Return [X, Y] of the center of cell containing provided text 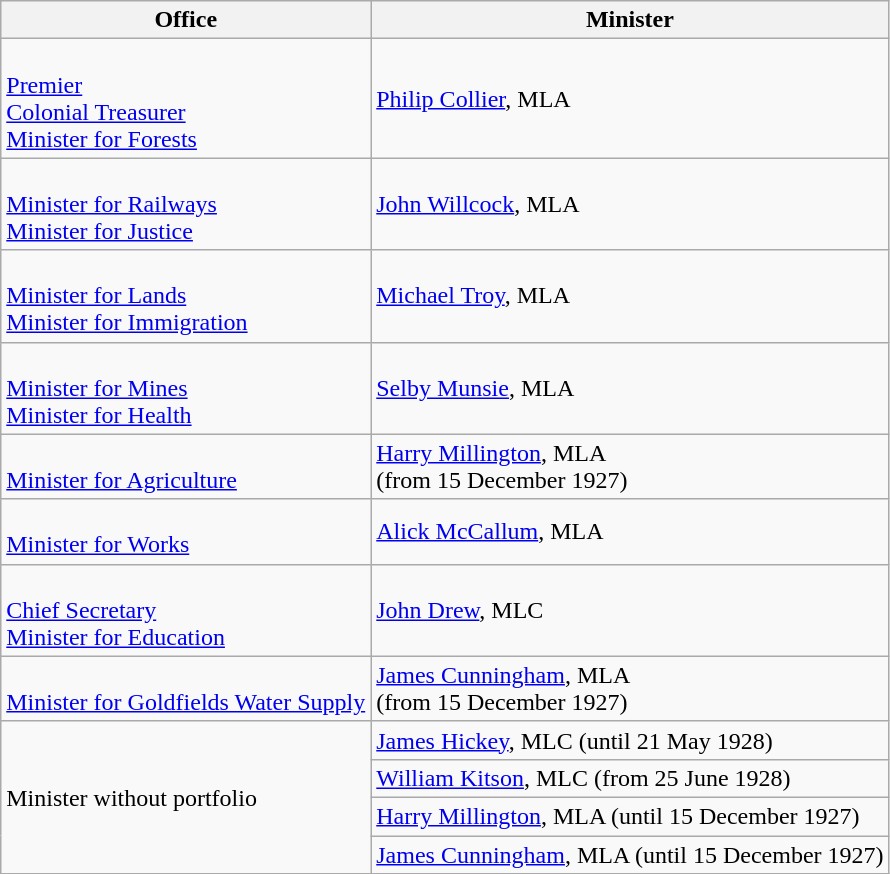
Minister without portfolio [186, 797]
Minister for Goldfields Water Supply [186, 688]
Office [186, 20]
Philip Collier, MLA [630, 98]
Minister for Railways Minister for Justice [186, 204]
Premier Colonial Treasurer Minister for Forests [186, 98]
Minister for Lands Minister for Immigration [186, 296]
Chief Secretary Minister for Education [186, 610]
Minister [630, 20]
Minister for Works [186, 532]
William Kitson, MLC (from 25 June 1928) [630, 778]
Minister for Mines Minister for Health [186, 388]
Michael Troy, MLA [630, 296]
James Cunningham, MLA(from 15 December 1927) [630, 688]
Selby Munsie, MLA [630, 388]
Minister for Agriculture [186, 466]
Harry Millington, MLA(from 15 December 1927) [630, 466]
James Hickey, MLC (until 21 May 1928) [630, 740]
John Willcock, MLA [630, 204]
John Drew, MLC [630, 610]
Harry Millington, MLA (until 15 December 1927) [630, 816]
James Cunningham, MLA (until 15 December 1927) [630, 855]
Alick McCallum, MLA [630, 532]
